Output the [X, Y] coordinate of the center of the cell containing the given text.  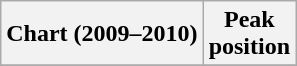
Chart (2009–2010) [102, 34]
Peakposition [249, 34]
